Return (x, y) of the center of cell containing provided text 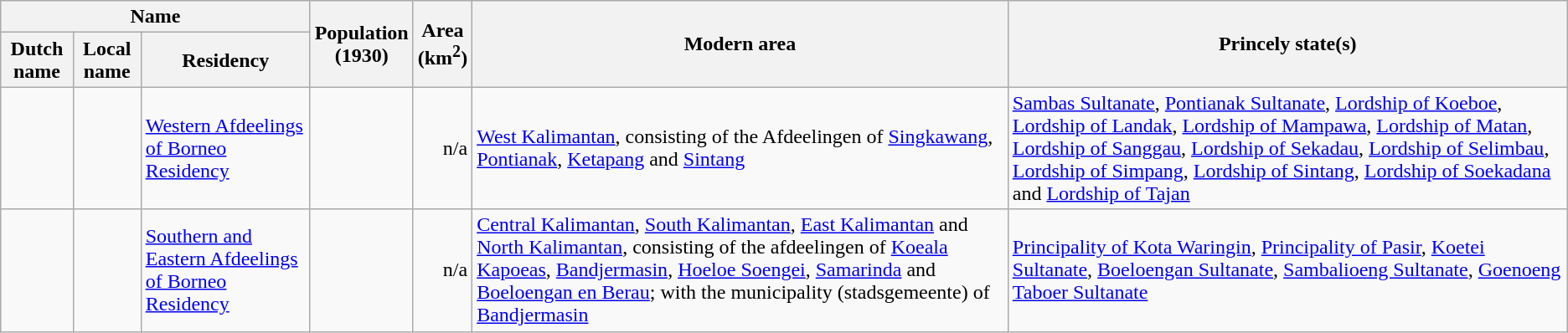
Name (156, 17)
Principality of Kota Waringin, Principality of Pasir, Koetei Sultanate, Boeloengan Sultanate, Sambalioeng Sultanate, Goenoeng Taboer Sultanate (1287, 270)
Residency (225, 60)
West Kalimantan, consisting of the Afdeelingen of Singkawang, Pontianak, Ketapang and Sintang (740, 148)
Western Afdeelings of Borneo Residency (225, 148)
Population(1930) (362, 44)
Modern area (740, 44)
Area(km2) (442, 44)
Princely state(s) (1287, 44)
Dutch name (37, 60)
Local name (107, 60)
Southern and Eastern Afdeelings of Borneo Residency (225, 270)
